Capture the cell that displays the provided text and extract its [X, Y] central coordinate. 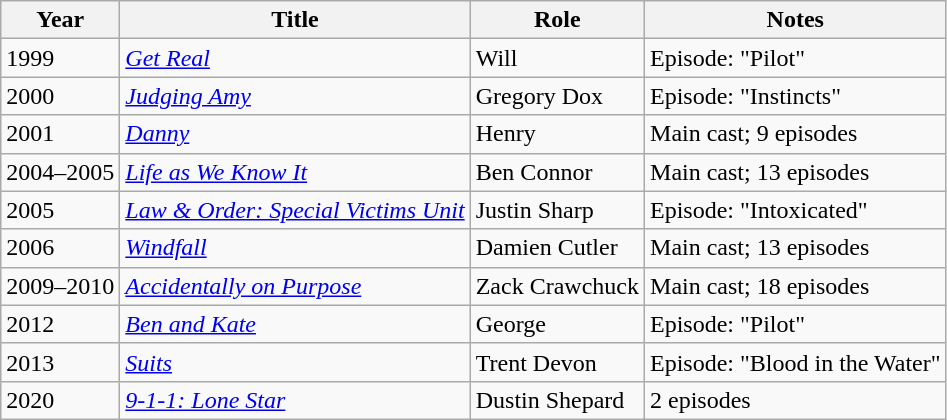
2006 [60, 248]
Justin Sharp [557, 210]
Damien Cutler [557, 248]
2009–2010 [60, 286]
Episode: "Blood in the Water" [796, 362]
Ben and Kate [295, 324]
1999 [60, 58]
Law & Order: Special Victims Unit [295, 210]
Suits [295, 362]
Main cast; 18 episodes [796, 286]
Episode: "Instincts" [796, 96]
2020 [60, 400]
Get Real [295, 58]
9-1-1: Lone Star [295, 400]
Episode: "Intoxicated" [796, 210]
Role [557, 20]
Main cast; 9 episodes [796, 134]
2004–2005 [60, 172]
Trent Devon [557, 362]
Ben Connor [557, 172]
Year [60, 20]
Accidentally on Purpose [295, 286]
2012 [60, 324]
George [557, 324]
Windfall [295, 248]
Judging Amy [295, 96]
Title [295, 20]
Dustin Shepard [557, 400]
Life as We Know It [295, 172]
2 episodes [796, 400]
Zack Crawchuck [557, 286]
Danny [295, 134]
Notes [796, 20]
2000 [60, 96]
Will [557, 58]
2001 [60, 134]
2013 [60, 362]
Gregory Dox [557, 96]
Henry [557, 134]
2005 [60, 210]
